From the cell containing the given text, extract its center point as (x, y) coordinate. 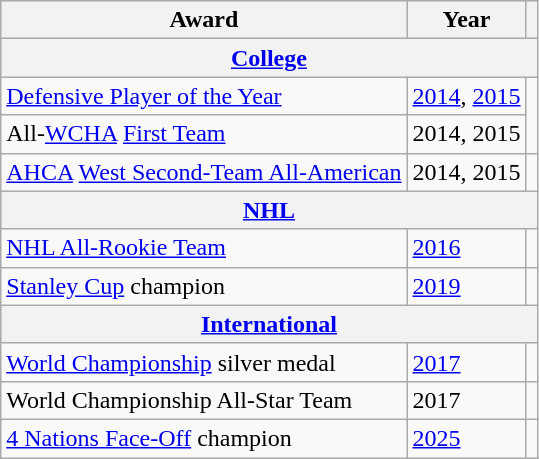
All-WCHA First Team (204, 134)
AHCA West Second-Team All-American (204, 172)
Stanley Cup champion (204, 286)
Award (204, 20)
Defensive Player of the Year (204, 96)
2016 (466, 248)
World Championship silver medal (204, 362)
College (269, 58)
2025 (466, 438)
Year (466, 20)
International (269, 324)
NHL (269, 210)
World Championship All-Star Team (204, 400)
NHL All-Rookie Team (204, 248)
2019 (466, 286)
4 Nations Face-Off champion (204, 438)
